From the cell containing the given text, extract its center point as [x, y] coordinate. 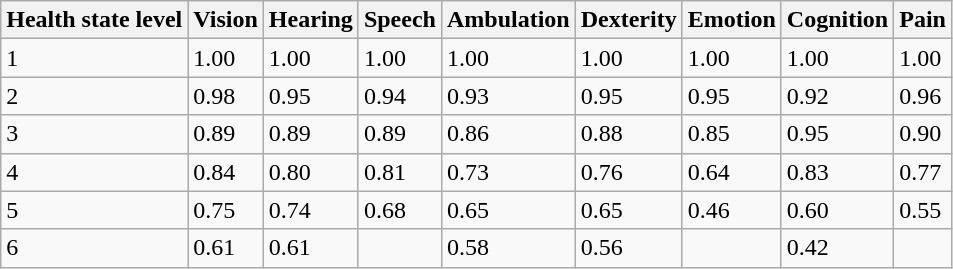
Cognition [837, 20]
0.93 [508, 96]
0.92 [837, 96]
0.83 [837, 172]
1 [94, 58]
Vision [226, 20]
0.84 [226, 172]
Dexterity [628, 20]
0.46 [732, 210]
0.76 [628, 172]
0.60 [837, 210]
3 [94, 134]
Hearing [310, 20]
5 [94, 210]
6 [94, 248]
0.80 [310, 172]
0.55 [923, 210]
Ambulation [508, 20]
0.74 [310, 210]
0.56 [628, 248]
0.98 [226, 96]
0.58 [508, 248]
0.73 [508, 172]
0.81 [400, 172]
0.68 [400, 210]
4 [94, 172]
0.86 [508, 134]
0.85 [732, 134]
Emotion [732, 20]
Health state level [94, 20]
Pain [923, 20]
Speech [400, 20]
0.88 [628, 134]
0.77 [923, 172]
0.90 [923, 134]
0.64 [732, 172]
0.75 [226, 210]
0.94 [400, 96]
0.96 [923, 96]
0.42 [837, 248]
2 [94, 96]
